Determine the [x, y] coordinate at the center of the cell enclosing the given text.  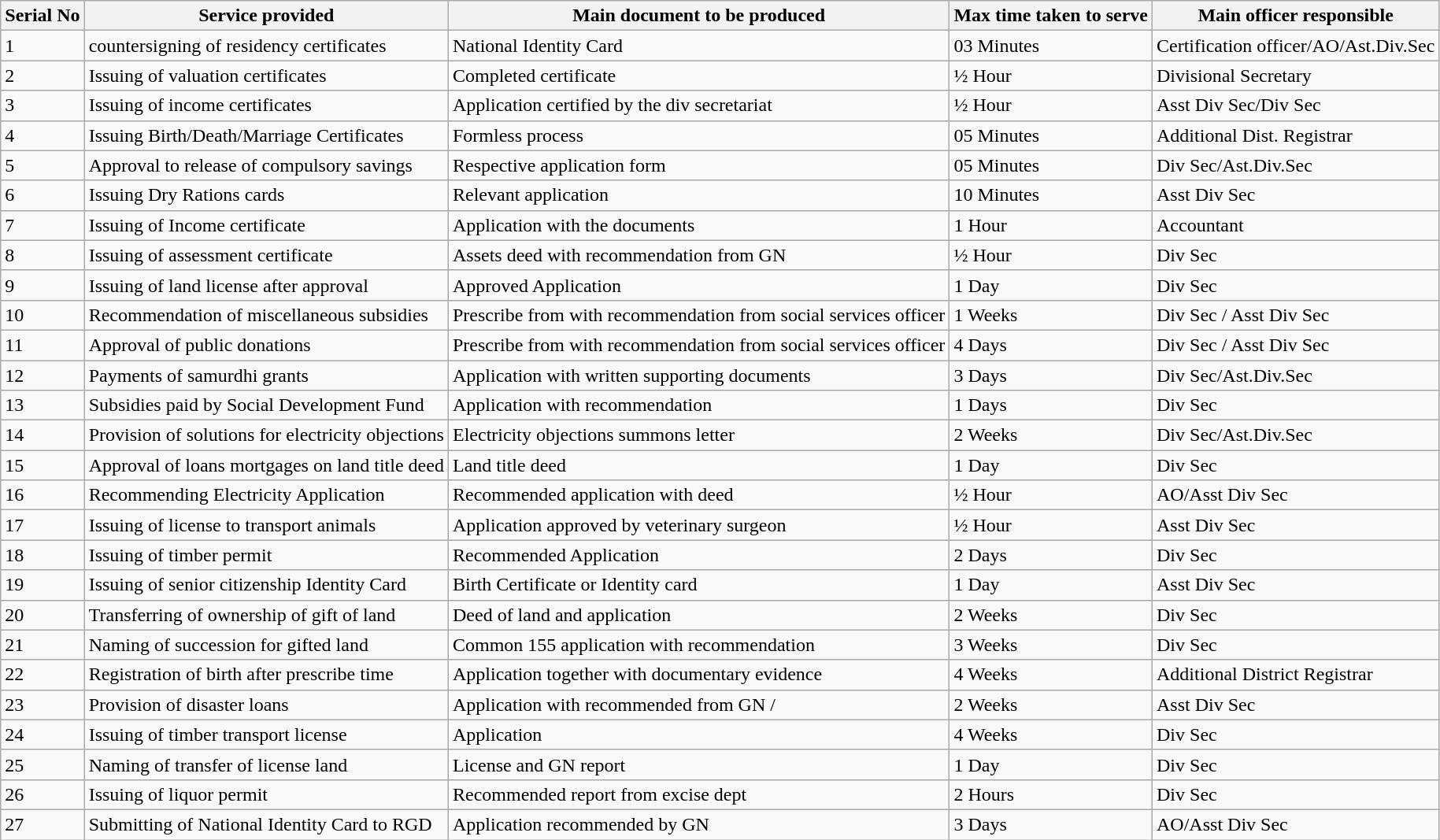
8 [43, 255]
Application certified by the div secretariat [698, 105]
19 [43, 585]
Recommendation of miscellaneous subsidies [266, 315]
Max time taken to serve [1051, 16]
Issuing of timber transport license [266, 735]
Provision of disaster loans [266, 705]
Issuing of Income certificate [266, 225]
Assets deed with recommendation from GN [698, 255]
Additional Dist. Registrar [1296, 135]
10 Minutes [1051, 195]
License and GN report [698, 764]
Issuing of timber permit [266, 555]
Certification officer/AO/Ast.Div.Sec [1296, 46]
1 Hour [1051, 225]
Additional District Registrar [1296, 675]
5 [43, 165]
Recommending Electricity Application [266, 495]
18 [43, 555]
Serial No [43, 16]
Approved Application [698, 285]
Issuing of income certificates [266, 105]
2 [43, 76]
03 Minutes [1051, 46]
20 [43, 615]
Submitting of National Identity Card to RGD [266, 824]
12 [43, 376]
Electricity objections summons letter [698, 435]
Approval of loans mortgages on land title deed [266, 465]
Provision of solutions for electricity objections [266, 435]
Naming of succession for gifted land [266, 645]
26 [43, 794]
National Identity Card [698, 46]
Issuing Dry Rations cards [266, 195]
Approval to release of compulsory savings [266, 165]
14 [43, 435]
11 [43, 345]
3 [43, 105]
23 [43, 705]
9 [43, 285]
Issuing of land license after approval [266, 285]
Accountant [1296, 225]
Recommended Application [698, 555]
Recommended report from excise dept [698, 794]
7 [43, 225]
Application approved by veterinary surgeon [698, 525]
Application [698, 735]
Divisional Secretary [1296, 76]
Naming of transfer of license land [266, 764]
27 [43, 824]
Issuing of valuation certificates [266, 76]
10 [43, 315]
22 [43, 675]
Formless process [698, 135]
Application with written supporting documents [698, 376]
Payments of samurdhi grants [266, 376]
Application together with documentary evidence [698, 675]
Application with the documents [698, 225]
Issuing of liquor permit [266, 794]
Issuing Birth/Death/Marriage Certificates [266, 135]
Registration of birth after prescribe time [266, 675]
6 [43, 195]
3 Weeks [1051, 645]
Asst Div Sec/Div Sec [1296, 105]
2 Hours [1051, 794]
Approval of public donations [266, 345]
15 [43, 465]
Main officer responsible [1296, 16]
1 [43, 46]
16 [43, 495]
Issuing of assessment certificate [266, 255]
countersigning of residency certificates [266, 46]
2 Days [1051, 555]
Application with recommended from GN / [698, 705]
21 [43, 645]
Completed certificate [698, 76]
Transferring of ownership of gift of land [266, 615]
24 [43, 735]
4 Days [1051, 345]
Respective application form [698, 165]
Relevant application [698, 195]
13 [43, 405]
Main document to be produced [698, 16]
Subsidies paid by Social Development Fund [266, 405]
25 [43, 764]
Application recommended by GN [698, 824]
Issuing of license to transport animals [266, 525]
Issuing of senior citizenship Identity Card [266, 585]
1 Days [1051, 405]
Land title deed [698, 465]
17 [43, 525]
Common 155 application with recommendation [698, 645]
Recommended application with deed [698, 495]
Service provided [266, 16]
1 Weeks [1051, 315]
Deed of land and application [698, 615]
Birth Certificate or Identity card [698, 585]
Application with recommendation [698, 405]
4 [43, 135]
